For the text-containing cell, return its midpoint in (x, y) coordinate format. 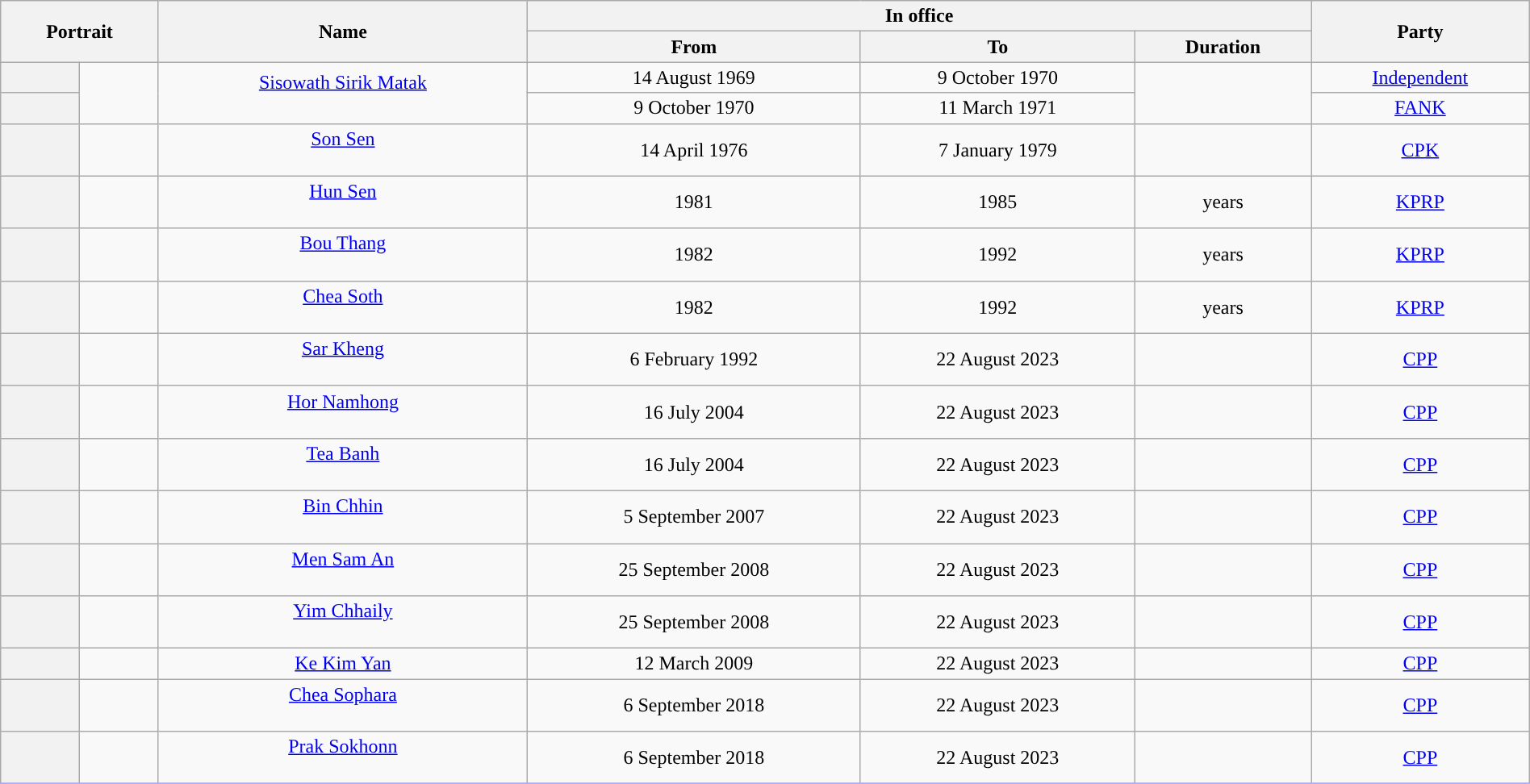
1981 (694, 202)
Party (1420, 31)
Duration (1223, 47)
Chea Sophara (342, 705)
Sisowath Sirik Matak (342, 93)
Hun Sen (342, 202)
Independent (1420, 77)
14 April 1976 (694, 150)
CPK (1420, 150)
Ke Kim Yan (342, 664)
Sar Kheng (342, 360)
Bin Chhin (342, 516)
In office (920, 16)
11 March 1971 (997, 108)
Prak Sokhonn (342, 758)
Men Sam An (342, 569)
FANK (1420, 108)
5 September 2007 (694, 516)
Tea Banh (342, 465)
To (997, 47)
Portrait (80, 31)
Hor Namhong (342, 411)
From (694, 47)
Bou Thang (342, 255)
7 January 1979 (997, 150)
14 August 1969 (694, 77)
1985 (997, 202)
Son Sen (342, 150)
Yim Chhaily (342, 623)
Chea Soth (342, 307)
6 February 1992 (694, 360)
Name (342, 31)
12 March 2009 (694, 664)
